Provide the (X, Y) coordinate of the cell's center where the given text is located.  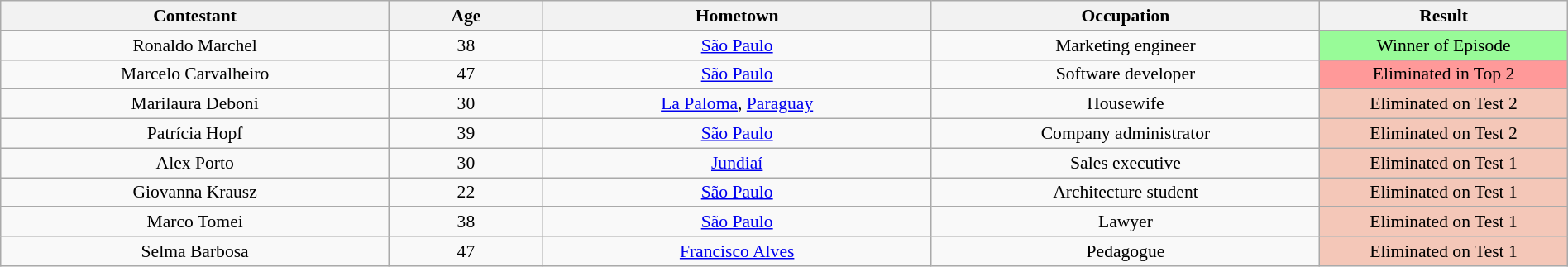
Eliminated in Top 2 (1444, 74)
Architecture student (1126, 193)
Jundiaí (737, 163)
Age (466, 16)
Occupation (1126, 16)
Software developer (1126, 74)
Marilaura Deboni (195, 104)
Winner of Episode (1444, 45)
Sales executive (1126, 163)
Pedagogue (1126, 251)
Housewife (1126, 104)
Giovanna Krausz (195, 193)
22 (466, 193)
Result (1444, 16)
39 (466, 134)
La Paloma, Paraguay (737, 104)
Hometown (737, 16)
Alex Porto (195, 163)
Marcelo Carvalheiro (195, 74)
Selma Barbosa (195, 251)
Marco Tomei (195, 222)
Patrícia Hopf (195, 134)
Company administrator (1126, 134)
Lawyer (1126, 222)
Marketing engineer (1126, 45)
Contestant (195, 16)
Ronaldo Marchel (195, 45)
Francisco Alves (737, 251)
